Find where the given text appears and provide that cell's center as [X, Y] coordinate. 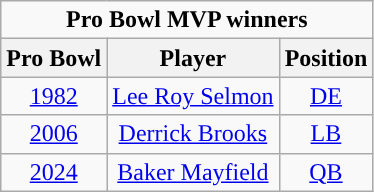
Derrick Brooks [193, 134]
QB [326, 172]
Pro Bowl MVP winners [187, 20]
Baker Mayfield [193, 172]
Player [193, 58]
Position [326, 58]
Lee Roy Selmon [193, 96]
1982 [54, 96]
Pro Bowl [54, 58]
2006 [54, 134]
LB [326, 134]
DE [326, 96]
2024 [54, 172]
